Pinpoint the cell where the given text exists, returning its [X, Y] midpoint coordinate. 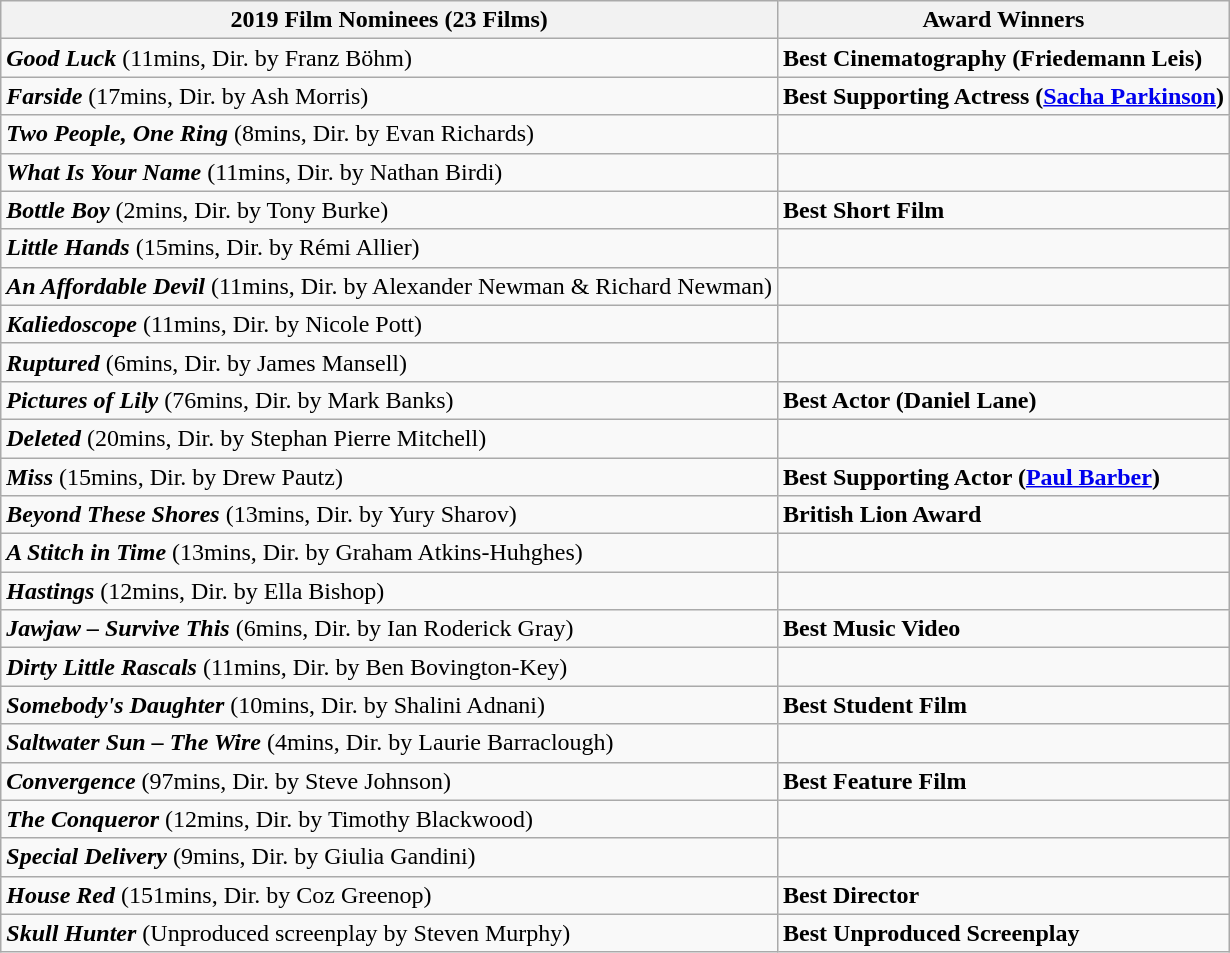
Best Unproduced Screenplay [1003, 933]
Hastings (12mins, Dir. by Ella Bishop) [390, 591]
Best Cinematography (Friedemann Leis) [1003, 58]
Award Winners [1003, 20]
An Affordable Devil (11mins, Dir. by Alexander Newman & Richard Newman) [390, 286]
The Conqueror (12mins, Dir. by Timothy Blackwood) [390, 819]
Jawjaw – Survive This (6mins, Dir. by Ian Roderick Gray) [390, 629]
Two People, One Ring (8mins, Dir. by Evan Richards) [390, 134]
What Is Your Name (11mins, Dir. by Nathan Birdi) [390, 172]
Somebody's Daughter (10mins, Dir. by Shalini Adnani) [390, 705]
A Stitch in Time (13mins, Dir. by Graham Atkins-Huhghes) [390, 553]
Best Supporting Actor (Paul Barber) [1003, 477]
Beyond These Shores (13mins, Dir. by Yury Sharov) [390, 515]
Convergence (97mins, Dir. by Steve Johnson) [390, 781]
2019 Film Nominees (23 Films) [390, 20]
Best Actor (Daniel Lane) [1003, 400]
Best Director [1003, 895]
Little Hands (15mins, Dir. by Rémi Allier) [390, 248]
Pictures of Lily (76mins, Dir. by Mark Banks) [390, 400]
Ruptured (6mins, Dir. by James Mansell) [390, 362]
Best Student Film [1003, 705]
British Lion Award [1003, 515]
Good Luck (11mins, Dir. by Franz Böhm) [390, 58]
Best Music Video [1003, 629]
Dirty Little Rascals (11mins, Dir. by Ben Bovington-Key) [390, 667]
Deleted (20mins, Dir. by Stephan Pierre Mitchell) [390, 438]
Bottle Boy (2mins, Dir. by Tony Burke) [390, 210]
Best Supporting Actress (Sacha Parkinson) [1003, 96]
Best Short Film [1003, 210]
Special Delivery (9mins, Dir. by Giulia Gandini) [390, 857]
House Red (151mins, Dir. by Coz Greenop) [390, 895]
Miss (15mins, Dir. by Drew Pautz) [390, 477]
Farside (17mins, Dir. by Ash Morris) [390, 96]
Skull Hunter (Unproduced screenplay by Steven Murphy) [390, 933]
Kaliedoscope (11mins, Dir. by Nicole Pott) [390, 324]
Saltwater Sun – The Wire (4mins, Dir. by Laurie Barraclough) [390, 743]
Best Feature Film [1003, 781]
